Detect which cell encompasses the target text, then output its [x, y] center coordinate. 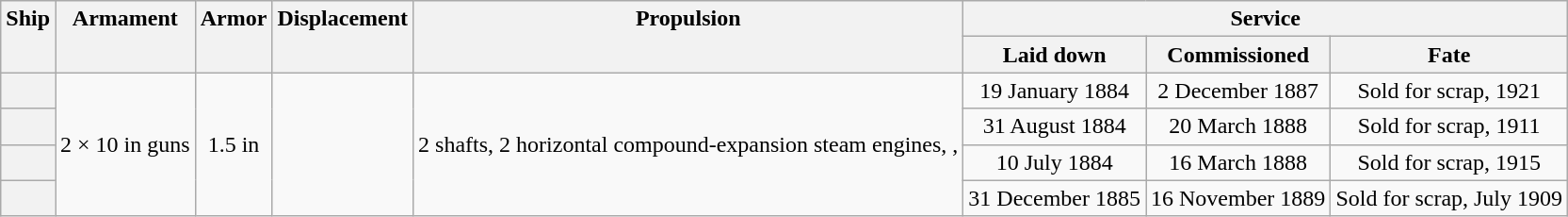
2 × 10 in guns [126, 144]
Propulsion [688, 37]
Laid down [1055, 55]
16 November 1889 [1237, 198]
Service [1266, 19]
Fate [1449, 55]
16 March 1888 [1237, 162]
2 shafts, 2 horizontal compound-expansion steam engines, , [688, 144]
31 December 1885 [1055, 198]
31 August 1884 [1055, 126]
Sold for scrap, July 1909 [1449, 198]
Sold for scrap, 1921 [1449, 91]
Sold for scrap, 1911 [1449, 126]
Displacement [343, 37]
19 January 1884 [1055, 91]
Armament [126, 37]
Sold for scrap, 1915 [1449, 162]
20 March 1888 [1237, 126]
Commissioned [1237, 55]
1.5 in [234, 144]
10 July 1884 [1055, 162]
Armor [234, 37]
2 December 1887 [1237, 91]
Ship [28, 37]
